Search for the cell housing the specified text and yield its (X, Y) center coordinate. 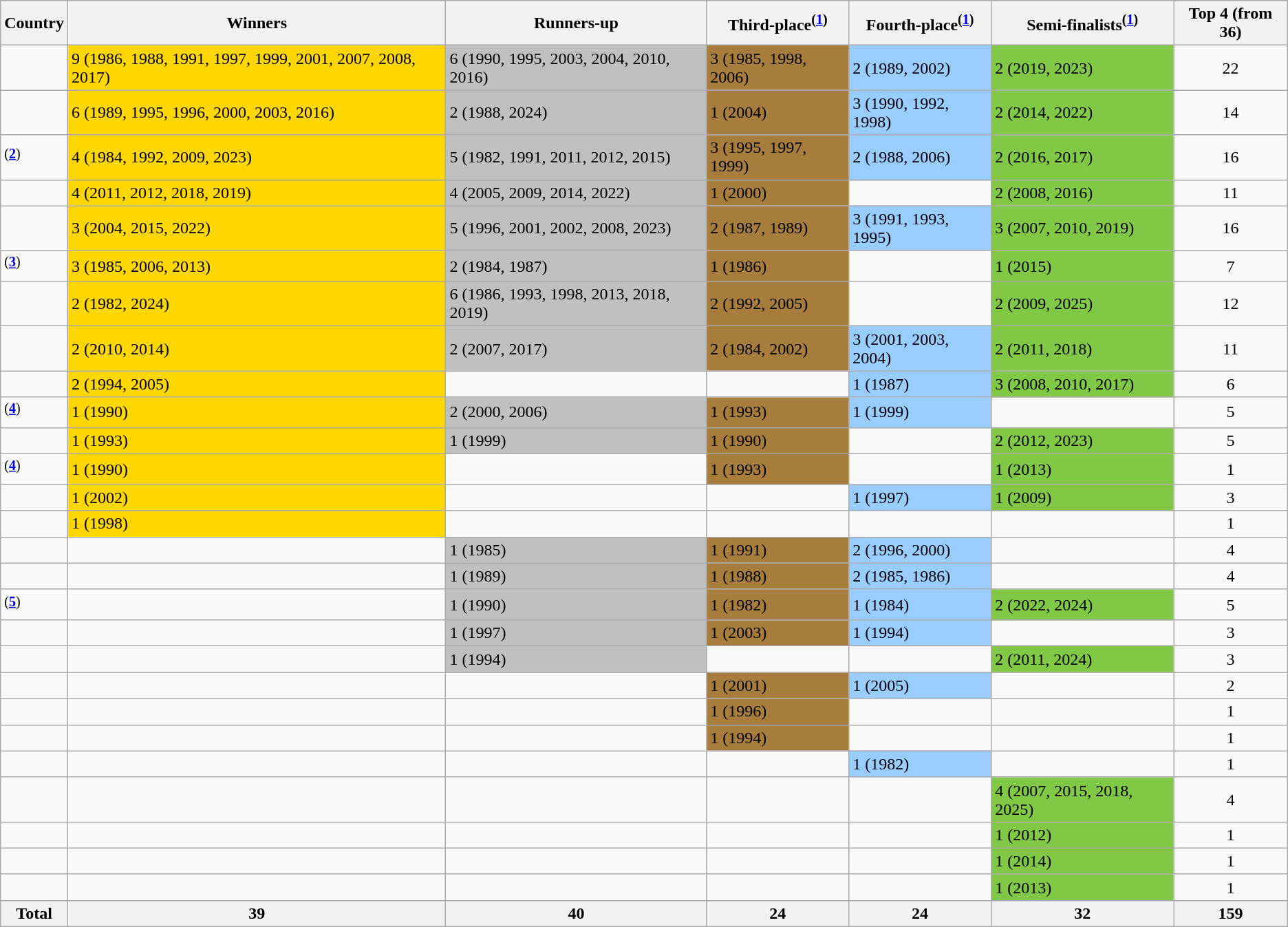
Country (34, 23)
1 (2004) (777, 113)
2 (2011, 2024) (1083, 659)
22 (1230, 67)
1 (2005) (921, 685)
Third-place(1) (777, 23)
(2) (34, 157)
2 (2011, 2018) (1083, 348)
2 (2012, 2023) (1083, 440)
2 (1994, 2005) (256, 384)
4 (1984, 1992, 2009, 2023) (256, 157)
2 (1989, 2002) (921, 67)
1 (1996) (777, 712)
2 (2022, 2024) (1083, 604)
1 (1989) (577, 576)
1 (2012) (1083, 835)
Top 4 (from 36) (1230, 23)
3 (2001, 2003, 2004) (921, 348)
2 (2019, 2023) (1083, 67)
1 (2002) (256, 498)
2 (1982, 2024) (256, 304)
159 (1230, 913)
Runners-up (577, 23)
3 (1985, 1998, 2006) (777, 67)
40 (577, 913)
Winners (256, 23)
(5) (34, 604)
6 (1986, 1993, 1998, 2013, 2018, 2019) (577, 304)
32 (1083, 913)
2 (1984, 1987) (577, 266)
Fourth-place(1) (921, 23)
39 (256, 913)
2 (1992, 2005) (777, 304)
1 (2014) (1083, 861)
7 (1230, 266)
12 (1230, 304)
3 (2007, 2010, 2019) (1083, 228)
1 (1991) (777, 550)
4 (2011, 2012, 2018, 2019) (256, 193)
5 (1982, 1991, 2011, 2012, 2015) (577, 157)
1 (1986) (777, 266)
2 (2008, 2016) (1083, 193)
Semi-finalists(1) (1083, 23)
2 (1988, 2024) (577, 113)
2 (1996, 2000) (921, 550)
4 (2005, 2009, 2014, 2022) (577, 193)
5 (1996, 2001, 2002, 2008, 2023) (577, 228)
3 (1991, 1993, 1995) (921, 228)
1 (1988) (777, 576)
2 (2009, 2025) (1083, 304)
1 (2009) (1083, 498)
6 (1990, 1995, 2003, 2004, 2010, 2016) (577, 67)
1 (1984) (921, 604)
3 (2008, 2010, 2017) (1083, 384)
Total (34, 913)
6 (1230, 384)
1 (1998) (256, 524)
2 (2014, 2022) (1083, 113)
2 (2016, 2017) (1083, 157)
2 (1984, 2002) (777, 348)
4 (2007, 2015, 2018, 2025) (1083, 800)
1 (1987) (921, 384)
2 (2007, 2017) (577, 348)
9 (1986, 1988, 1991, 1997, 1999, 2001, 2007, 2008, 2017) (256, 67)
1 (1985) (577, 550)
(3) (34, 266)
3 (1985, 2006, 2013) (256, 266)
1 (2001) (777, 685)
2 (1987, 1989) (777, 228)
3 (1995, 1997, 1999) (777, 157)
6 (1989, 1995, 1996, 2000, 2003, 2016) (256, 113)
3 (2004, 2015, 2022) (256, 228)
1 (2003) (777, 633)
3 (1990, 1992, 1998) (921, 113)
2 (1985, 1986) (921, 576)
2 (1230, 685)
2 (2000, 2006) (577, 413)
2 (1988, 2006) (921, 157)
14 (1230, 113)
1 (2015) (1083, 266)
1 (2000) (777, 193)
2 (2010, 2014) (256, 348)
